Locate the cell with the specified text and output its (x, y) center coordinate. 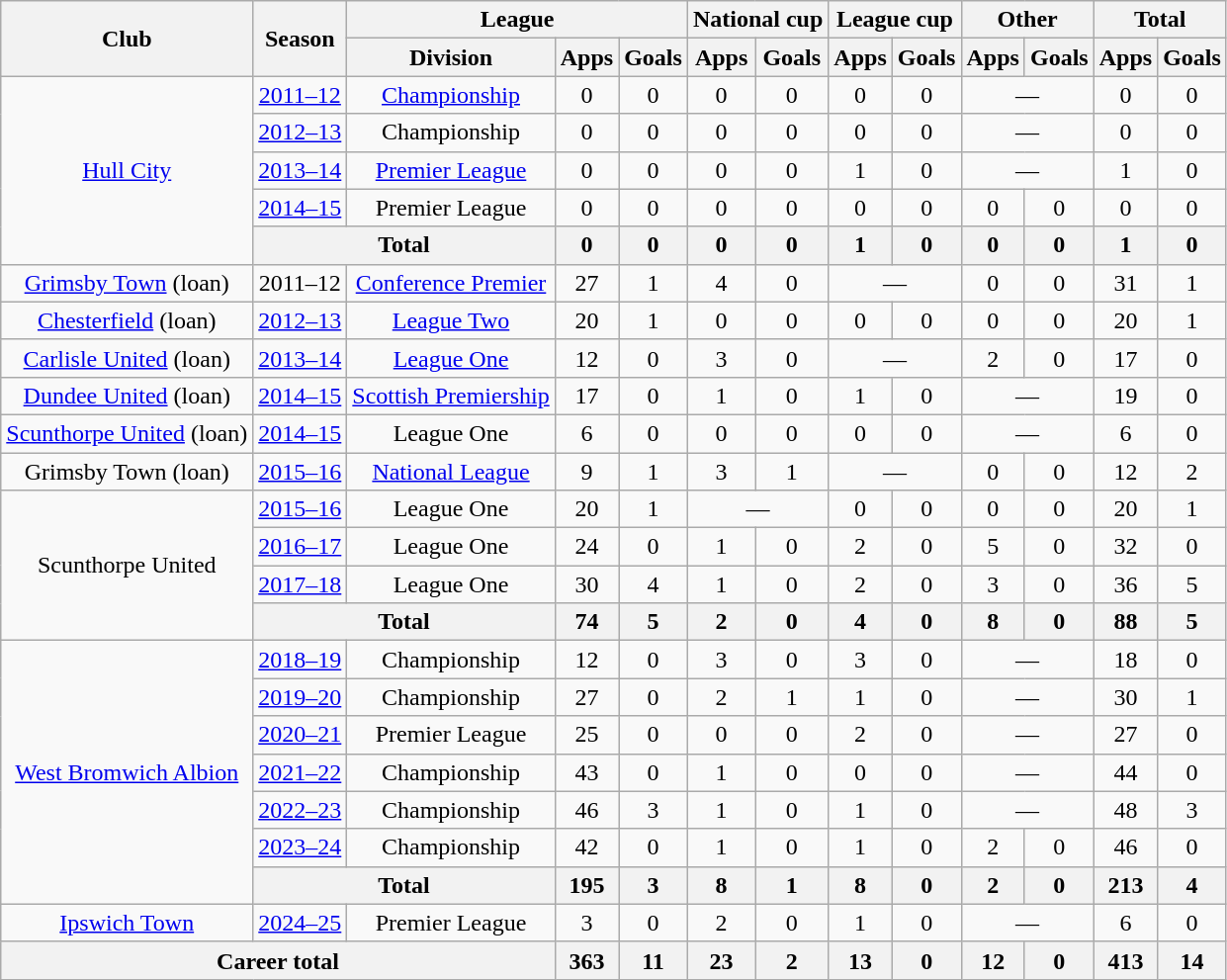
2016–17 (301, 547)
9 (586, 472)
13 (860, 960)
88 (1125, 622)
213 (1125, 885)
31 (1125, 283)
2022–23 (301, 810)
19 (1125, 396)
Club (127, 39)
44 (1125, 772)
Scottish Premiership (451, 396)
195 (586, 885)
Carlisle United (loan) (127, 358)
Season (301, 39)
Scunthorpe United (loan) (127, 433)
Division (451, 57)
413 (1125, 960)
32 (1125, 547)
363 (586, 960)
National cup (757, 20)
25 (586, 735)
2021–22 (301, 772)
2019–20 (301, 697)
Scunthorpe United (127, 566)
2020–21 (301, 735)
14 (1192, 960)
18 (1125, 660)
24 (586, 547)
Chesterfield (loan) (127, 320)
Dundee United (loan) (127, 396)
Other (1027, 20)
43 (586, 772)
48 (1125, 810)
23 (721, 960)
2023–24 (301, 847)
National League (451, 472)
Career total (278, 960)
Ipswich Town (127, 923)
74 (586, 622)
West Bromwich Albion (127, 772)
2017–18 (301, 584)
Conference Premier (451, 283)
11 (654, 960)
League cup (895, 20)
League (518, 20)
2018–19 (301, 660)
36 (1125, 584)
2024–25 (301, 923)
League Two (451, 320)
Hull City (127, 170)
42 (586, 847)
